Detect which cell encompasses the target text, then output its (x, y) center coordinate. 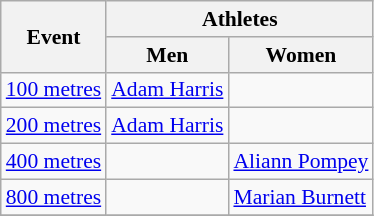
Athletes (240, 19)
Marian Burnett (300, 197)
Aliann Pompey (300, 162)
800 metres (54, 197)
Event (54, 36)
Women (300, 55)
200 metres (54, 126)
Men (167, 55)
100 metres (54, 90)
400 metres (54, 162)
